Locate the cell with the specified text and output its (x, y) center coordinate. 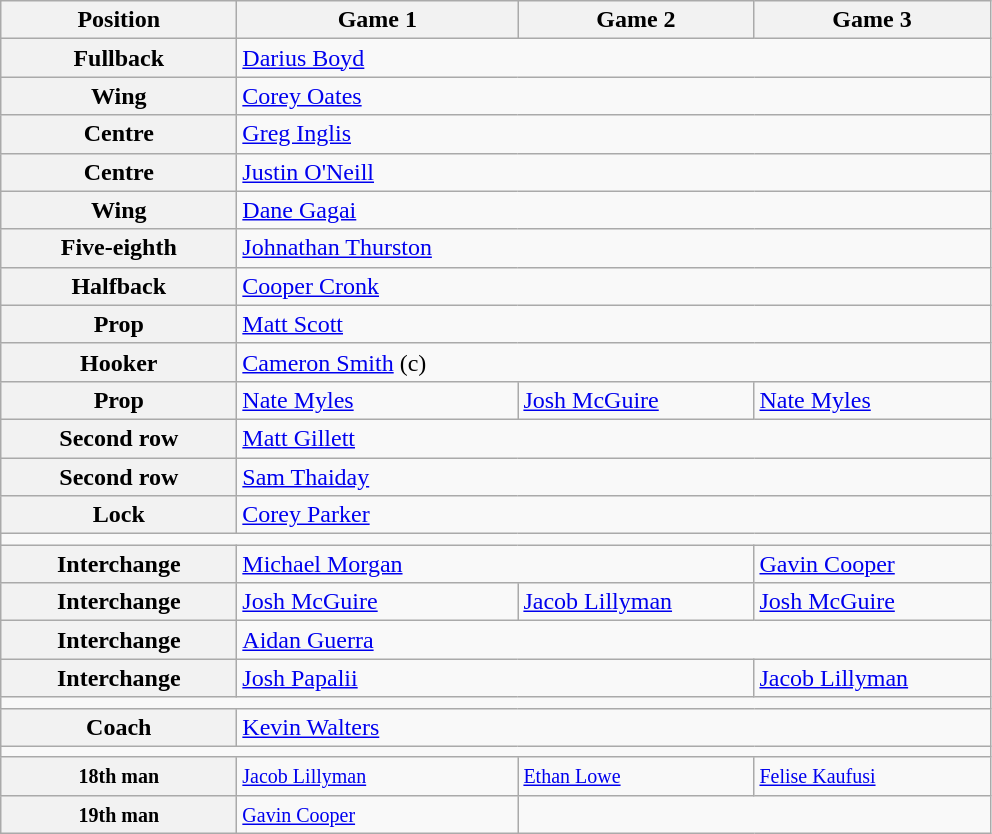
Matt Gillett (614, 438)
Josh Papalii (496, 678)
Cameron Smith (c) (614, 362)
Game 2 (636, 20)
Kevin Walters (614, 727)
Five-eighth (119, 248)
Dane Gagai (614, 210)
Halfback (119, 286)
Coach (119, 727)
Hooker (119, 362)
Felise Kaufusi (872, 776)
19th man (119, 814)
Corey Oates (614, 96)
Greg Inglis (614, 134)
Lock (119, 515)
Fullback (119, 58)
Darius Boyd (614, 58)
Justin O'Neill (614, 172)
Matt Scott (614, 324)
Michael Morgan (496, 564)
Cooper Cronk (614, 286)
Sam Thaiday (614, 477)
18th man (119, 776)
Johnathan Thurston (614, 248)
Game 3 (872, 20)
Corey Parker (614, 515)
Ethan Lowe (636, 776)
Game 1 (378, 20)
Aidan Guerra (614, 640)
Position (119, 20)
